Return [x, y] of the center of cell containing provided text 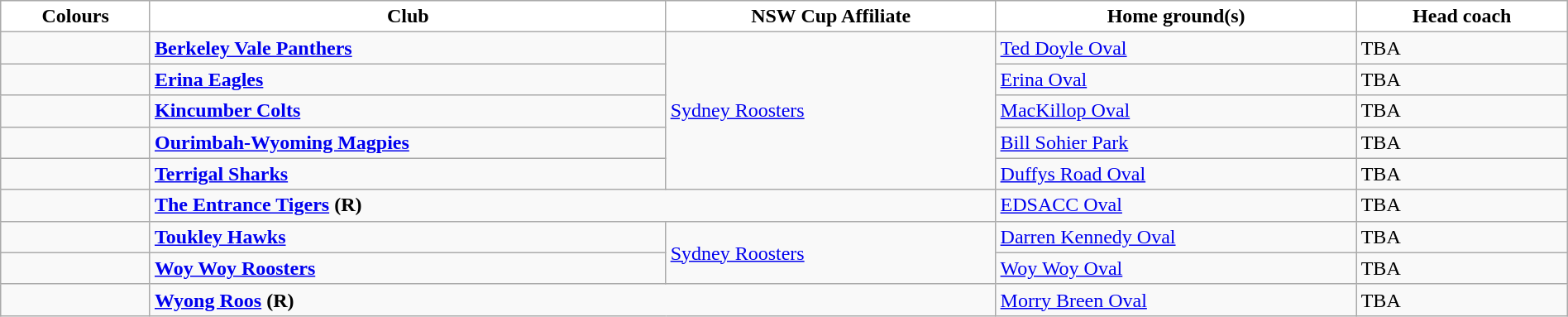
Morry Breen Oval [1176, 300]
MacKillop Oval [1176, 111]
Erina Oval [1176, 79]
Wyong Roos (R) [572, 300]
Colours [76, 17]
Club [408, 17]
Erina Eagles [408, 79]
Duffys Road Oval [1176, 174]
Home ground(s) [1176, 17]
Ourimbah-Wyoming Magpies [408, 142]
The Entrance Tigers (R) [572, 205]
Woy Woy Roosters [408, 268]
Ted Doyle Oval [1176, 48]
Berkeley Vale Panthers [408, 48]
EDSACC Oval [1176, 205]
Kincumber Colts [408, 111]
Head coach [1462, 17]
Woy Woy Oval [1176, 268]
Terrigal Sharks [408, 174]
Bill Sohier Park [1176, 142]
Darren Kennedy Oval [1176, 237]
Toukley Hawks [408, 237]
NSW Cup Affiliate [830, 17]
